Search for the cell housing the specified text and yield its [x, y] center coordinate. 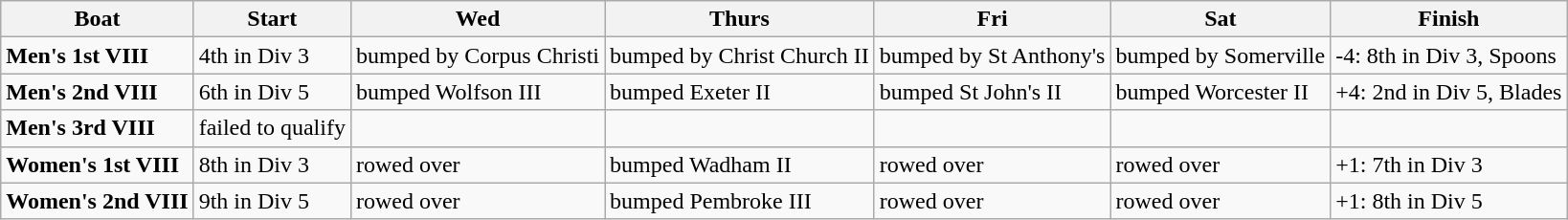
4th in Div 3 [272, 55]
bumped by St Anthony's [992, 55]
bumped Wadham II [740, 165]
Thurs [740, 19]
bumped Wolfson III [477, 92]
6th in Div 5 [272, 92]
Men's 1st VIII [98, 55]
bumped Worcester II [1221, 92]
bumped St John's II [992, 92]
Women's 1st VIII [98, 165]
+1: 8th in Div 5 [1449, 201]
bumped Exeter II [740, 92]
-4: 8th in Div 3, Spoons [1449, 55]
failed to qualify [272, 128]
Women's 2nd VIII [98, 201]
Wed [477, 19]
+4: 2nd in Div 5, Blades [1449, 92]
Start [272, 19]
bumped by Somerville [1221, 55]
bumped by Christ Church II [740, 55]
Finish [1449, 19]
Fri [992, 19]
bumped Pembroke III [740, 201]
+1: 7th in Div 3 [1449, 165]
bumped by Corpus Christi [477, 55]
Men's 3rd VIII [98, 128]
Men's 2nd VIII [98, 92]
8th in Div 3 [272, 165]
Sat [1221, 19]
9th in Div 5 [272, 201]
Boat [98, 19]
